Return [X, Y] of the center of cell containing provided text 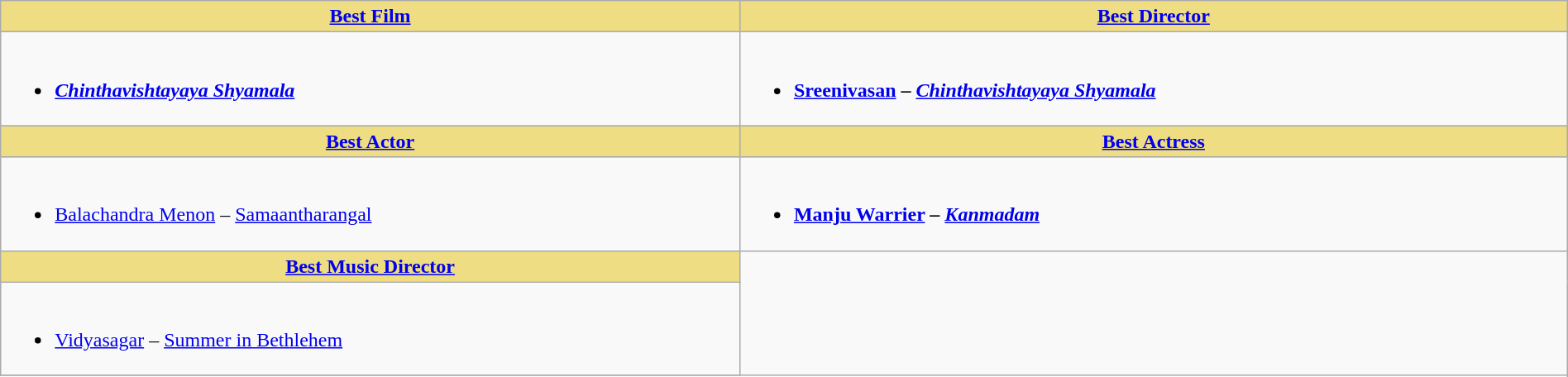
Manju Warrier – Kanmadam [1153, 203]
Chinthavishtayaya Shyamala [370, 79]
Best Film [370, 17]
Best Actor [370, 141]
Vidyasagar – Summer in Bethlehem [370, 329]
Best Director [1153, 17]
Sreenivasan – Chinthavishtayaya Shyamala [1153, 79]
Balachandra Menon – Samaantharangal [370, 203]
Best Music Director [370, 266]
Best Actress [1153, 141]
